Determine the (X, Y) coordinate at the center of the cell enclosing the given text.  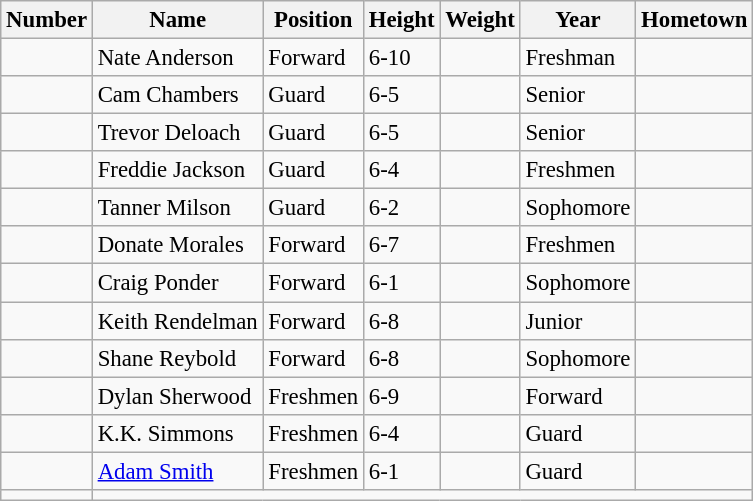
Name (178, 20)
Donate Morales (178, 245)
Dylan Sherwood (178, 396)
Height (401, 20)
Craig Ponder (178, 283)
6-2 (401, 208)
Weight (480, 20)
Shane Reybold (178, 358)
6-7 (401, 245)
Freshman (578, 58)
Adam Smith (178, 471)
Tanner Milson (178, 208)
Nate Anderson (178, 58)
Trevor Deloach (178, 133)
Freddie Jackson (178, 170)
6-10 (401, 58)
Cam Chambers (178, 95)
Hometown (694, 20)
Number (47, 20)
Position (313, 20)
Junior (578, 321)
K.K. Simmons (178, 433)
6-9 (401, 396)
Year (578, 20)
Keith Rendelman (178, 321)
